Identify which cell holds the provided text, then report its (X, Y) central coordinate. 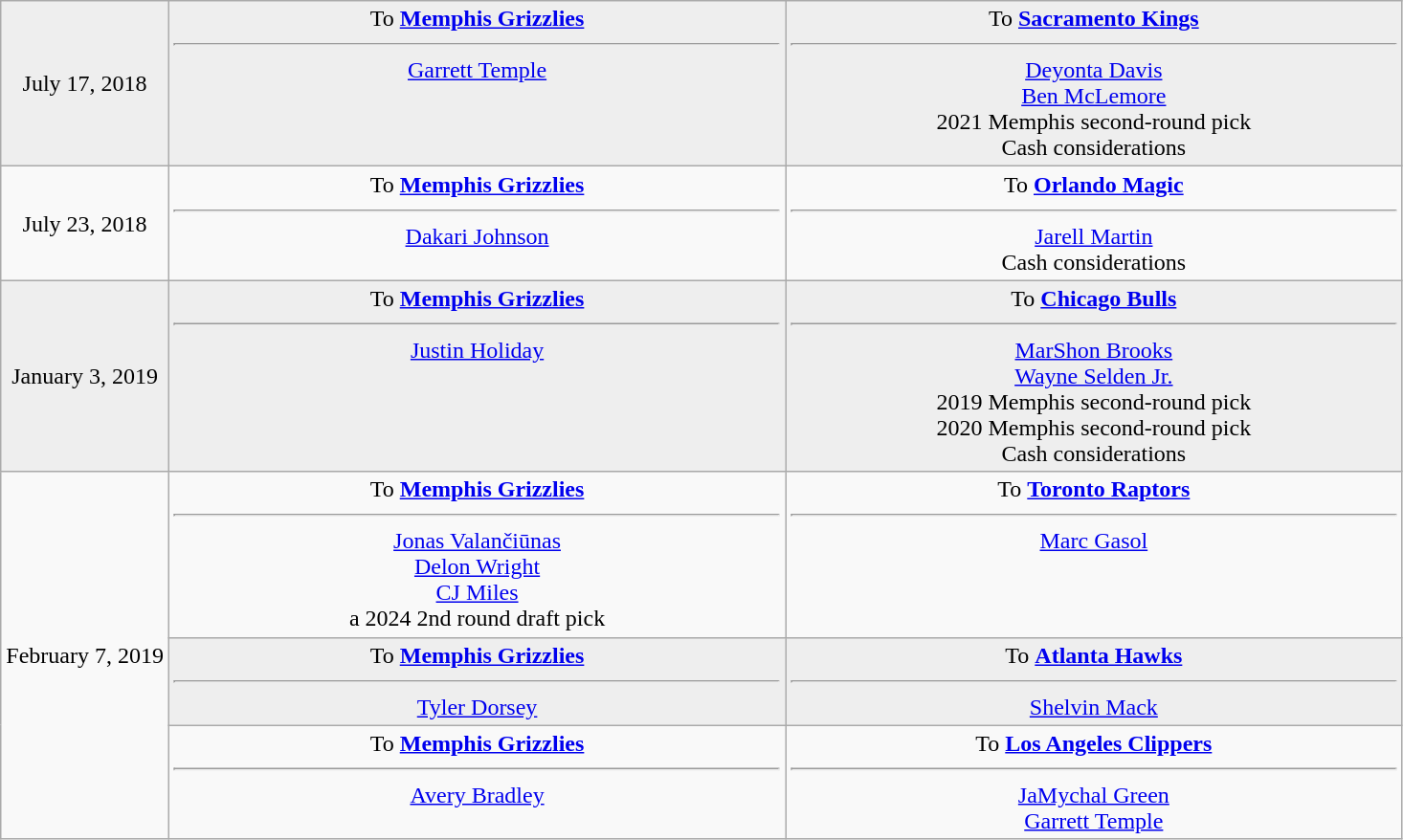
To Memphis GrizzliesJustin Holiday (477, 376)
July 17, 2018 (85, 84)
To Atlanta Hawks Shelvin Mack (1094, 681)
To Orlando MagicJarell MartinCash considerations (1094, 224)
To Toronto RaptorsMarc Gasol (1094, 555)
To Memphis GrizzliesAvery Bradley (477, 783)
January 3, 2019 (85, 376)
To Los Angeles ClippersJaMychal GreenGarrett Temple (1094, 783)
July 23, 2018 (85, 224)
To Memphis GrizzliesGarrett Temple (477, 84)
To Memphis GrizzliesTyler Dorsey (477, 681)
To Memphis GrizzliesJonas Valančiūnas Delon Wright CJ Miles a 2024 2nd round draft pick (477, 555)
To Chicago BullsMarShon BrooksWayne Selden Jr.2019 Memphis second-round pick2020 Memphis second-round pickCash considerations (1094, 376)
To Sacramento KingsDeyonta DavisBen McLemore2021 Memphis second-round pickCash considerations (1094, 84)
To Memphis GrizzliesDakari Johnson (477, 224)
February 7, 2019 (85, 655)
